Return (X, Y) of the center of cell containing provided text 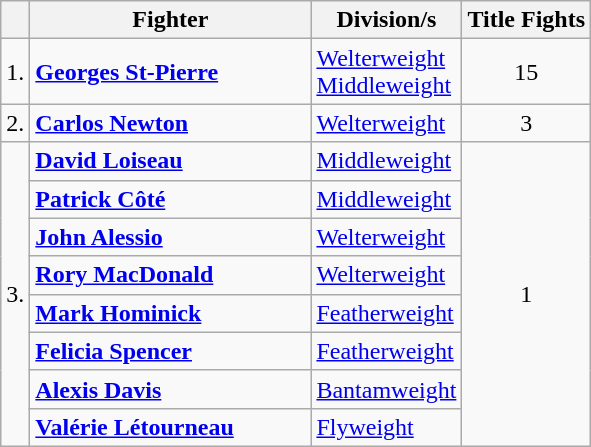
Felicia Spencer (170, 351)
Patrick Côté (170, 199)
Bantamweight (386, 389)
Welterweight Middleweight (386, 72)
2. (16, 123)
1. (16, 72)
15 (526, 72)
Alexis Davis (170, 389)
Fighter (170, 20)
John Alessio (170, 237)
3 (526, 123)
Title Fights (526, 20)
Rory MacDonald (170, 275)
3. (16, 294)
Division/s (386, 20)
David Loiseau (170, 161)
Georges St-Pierre (170, 72)
Mark Hominick (170, 313)
1 (526, 294)
Valérie Létourneau (170, 427)
Flyweight (386, 427)
Carlos Newton (170, 123)
